Output the [x, y] coordinate of the center of the cell containing the given text.  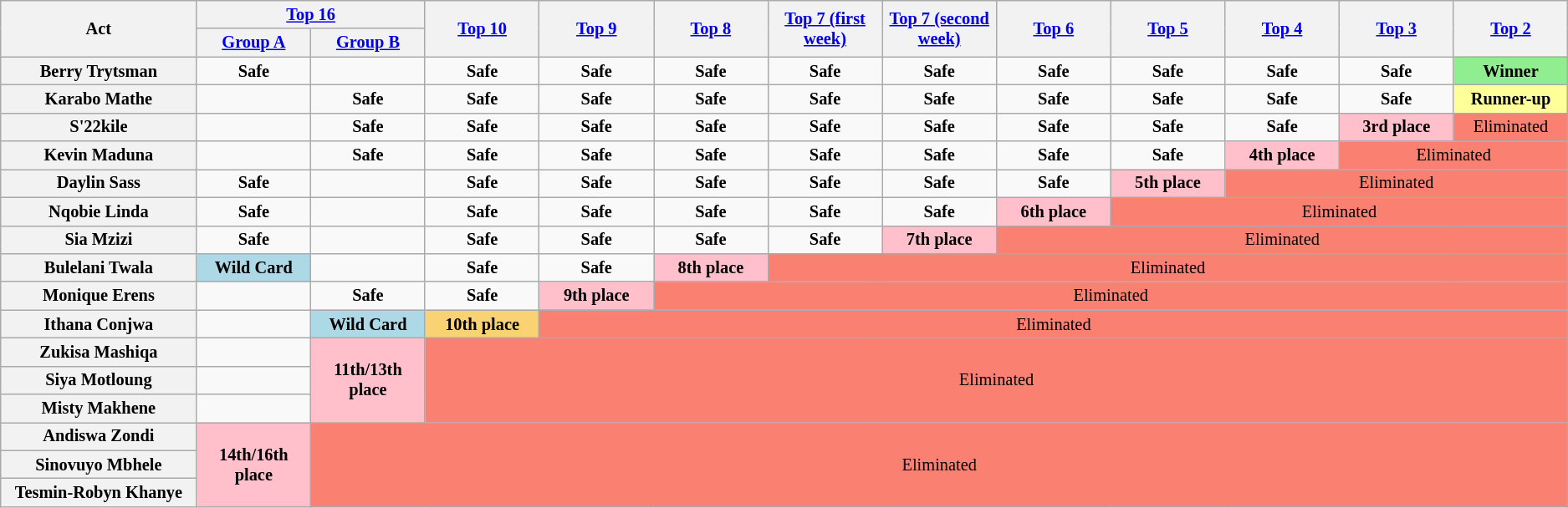
Act [99, 28]
Monique Erens [99, 296]
Runner-up [1510, 99]
Daylin Sass [99, 183]
4th place [1283, 155]
Top 7 (first week) [825, 28]
Top 6 [1054, 28]
Zukisa Mashiqa [99, 352]
Tesmin-Robyn Khanye [99, 492]
Nqobie Linda [99, 211]
Top 5 [1167, 28]
Group A [254, 43]
Winner [1510, 71]
5th place [1167, 183]
7th place [940, 240]
Siya Motloung [99, 380]
Ithana Conjwa [99, 324]
Berry Trytsman [99, 71]
6th place [1054, 211]
Top 3 [1397, 28]
Sia Mzizi [99, 240]
9th place [597, 296]
Top 4 [1283, 28]
Karabo Mathe [99, 99]
Top 16 [311, 14]
Group B [368, 43]
Top 9 [597, 28]
Top 2 [1510, 28]
11th/13th place [368, 379]
Misty Makhene [99, 409]
Top 8 [711, 28]
Top 7 (second week) [940, 28]
10th place [482, 324]
Sinovuyo Mbhele [99, 465]
Andiswa Zondi [99, 436]
Kevin Maduna [99, 155]
8th place [711, 267]
Bulelani Twala [99, 267]
14th/16th place [254, 465]
S'22kile [99, 127]
Top 10 [482, 28]
3rd place [1397, 127]
